Provide the (x, y) coordinate of the cell's center where the given text is located.  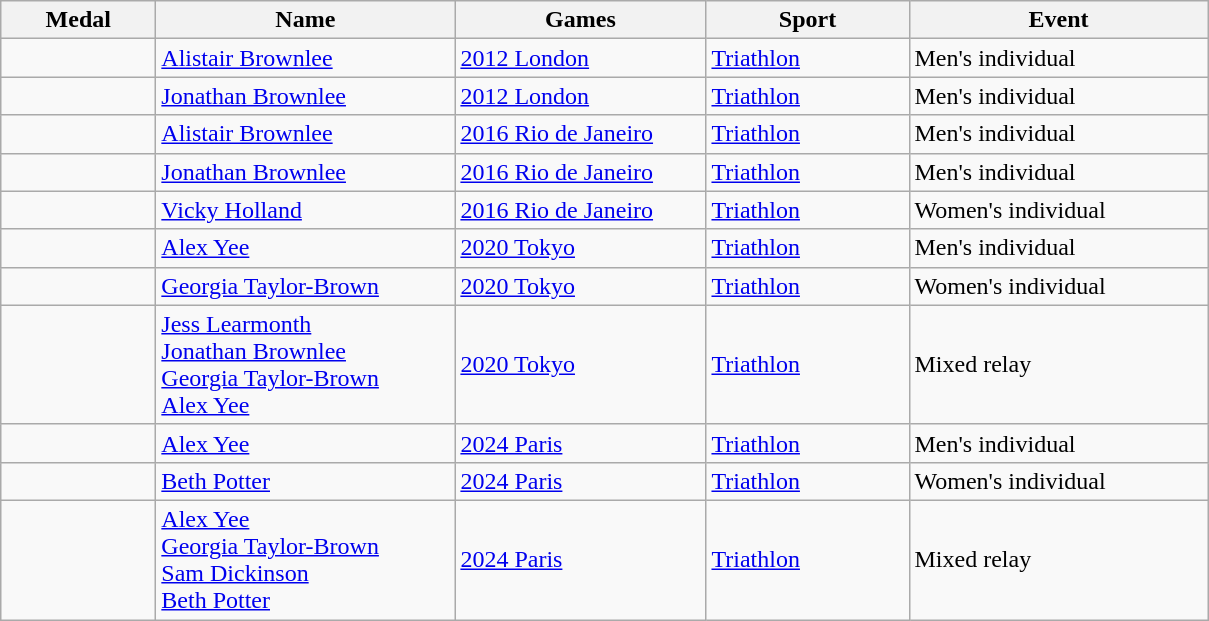
Jess LearmonthJonathan BrownleeGeorgia Taylor-BrownAlex Yee (306, 364)
Beth Potter (306, 481)
Name (306, 20)
Event (1058, 20)
Georgia Taylor-Brown (306, 286)
Medal (78, 20)
Sport (808, 20)
Vicky Holland (306, 210)
Games (580, 20)
Alex YeeGeorgia Taylor-BrownSam DickinsonBeth Potter (306, 560)
